Scan for the cell matching the given text and deliver its (x, y) coordinate at center. 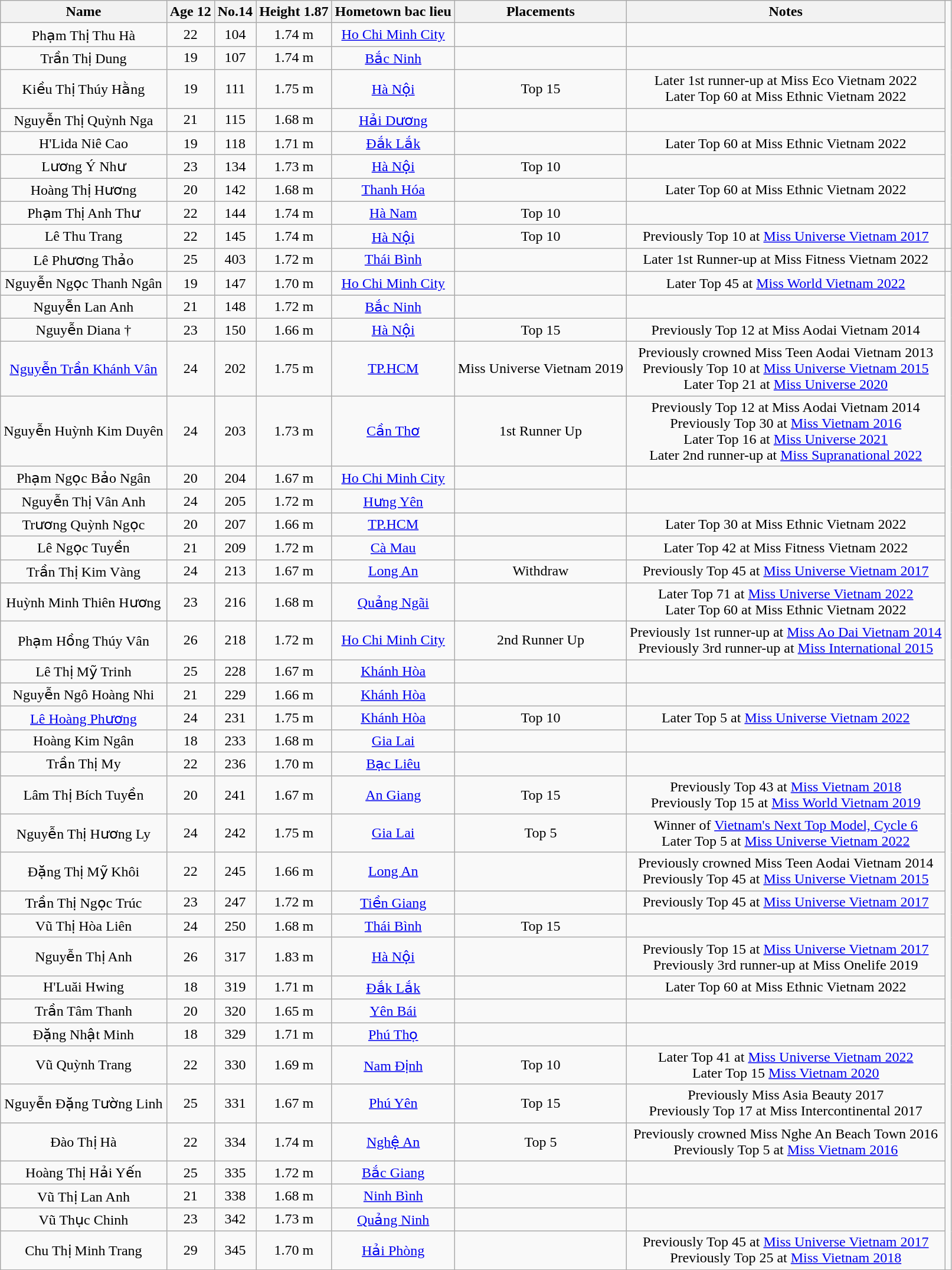
Nguyễn Ngô Hoàng Nhi (84, 695)
Bắc Giang (393, 1173)
Nguyễn Diana † (84, 330)
Previously crowned Miss Teen Aodai Vietnam 2013Previously Top 10 at Miss Universe Vietnam 2015Later Top 21 at Miss Universe 2020 (786, 369)
H'Lida Niê Cao (84, 143)
Thanh Hóa (393, 190)
Kiều Thị Thúy Hằng (84, 89)
331 (235, 1104)
342 (235, 1219)
245 (235, 871)
Phú Yên (393, 1104)
Hoàng Kim Ngân (84, 741)
319 (235, 987)
Winner of Vietnam's Next Top Model, Cycle 6Later Top 5 at Miss Universe Vietnam 2022 (786, 833)
Hưng Yên (393, 501)
Withdraw (541, 571)
Previously Top 10 at Miss Universe Vietnam 2017 (786, 237)
241 (235, 794)
Notes (786, 12)
Vũ Thị Lan Anh (84, 1196)
207 (235, 525)
218 (235, 641)
Đào Thị Hà (84, 1141)
Huỳnh Minh Thiên Hương (84, 602)
1.69 m (294, 1065)
Nam Định (393, 1065)
Ninh Bình (393, 1196)
345 (235, 1250)
150 (235, 330)
Lê Thu Trang (84, 237)
Previously Top 15 at Miss Universe Vietnam 2017Previously 3rd runner-up at Miss Onelife 2019 (786, 956)
317 (235, 956)
229 (235, 695)
148 (235, 307)
Placements (541, 12)
204 (235, 478)
Đặng Nhật Minh (84, 1034)
Trần Tâm Thanh (84, 1011)
107 (235, 58)
330 (235, 1065)
231 (235, 718)
Age 12 (190, 12)
233 (235, 741)
Previously crowned Miss Nghe An Beach Town 2016Previously Top 5 at Miss Vietnam 2016 (786, 1141)
Lê Thị Mỹ Trinh (84, 672)
320 (235, 1011)
29 (190, 1250)
Previously Miss Asia Beauty 2017Previously Top 17 at Miss Intercontinental 2017 (786, 1104)
1.65 m (294, 1011)
Nguyễn Thị Vân Anh (84, 501)
Lê Phương Thảo (84, 260)
2nd Runner Up (541, 641)
Phạm Thị Anh Thư (84, 213)
1st Runner Up (541, 431)
Miss Universe Vietnam 2019 (541, 369)
Nguyễn Thị Quỳnh Nga (84, 120)
Phạm Thị Thu Hà (84, 35)
1.83 m (294, 956)
Nguyễn Thị Hương Ly (84, 833)
Hải Phòng (393, 1250)
Vũ Quỳnh Trang (84, 1065)
Tiền Giang (393, 902)
209 (235, 548)
111 (235, 89)
115 (235, 120)
Lương Ý Như (84, 166)
213 (235, 571)
118 (235, 143)
329 (235, 1034)
Quảng Ngãi (393, 602)
Cần Thơ (393, 431)
Lê Ngọc Tuyền (84, 548)
Later Top 71 at Miss Universe Vietnam 2022Later Top 60 at Miss Ethnic Vietnam 2022 (786, 602)
242 (235, 833)
Trần Thị Kim Vàng (84, 571)
Hoàng Thị Hương (84, 190)
Lê Hoàng Phương (84, 718)
No.14 (235, 12)
Trương Quỳnh Ngọc (84, 525)
Later 1st Runner-up at Miss Fitness Vietnam 2022 (786, 260)
228 (235, 672)
335 (235, 1173)
Nguyễn Trần Khánh Vân (84, 369)
205 (235, 501)
Later Top 30 at Miss Ethnic Vietnam 2022 (786, 525)
338 (235, 1196)
Quảng Ninh (393, 1219)
Previously Top 12 at Miss Aodai Vietnam 2014 (786, 330)
Lâm Thị Bích Tuyền (84, 794)
Later Top 45 at Miss World Vietnam 2022 (786, 283)
202 (235, 369)
Hoàng Thị Hải Yến (84, 1173)
Yên Bái (393, 1011)
Chu Thị Minh Trang (84, 1250)
Previously crowned Miss Teen Aodai Vietnam 2014Previously Top 45 at Miss Universe Vietnam 2015 (786, 871)
203 (235, 431)
Phú Thọ (393, 1034)
Phạm Hồng Thúy Vân (84, 641)
Later Top 5 at Miss Universe Vietnam 2022 (786, 718)
250 (235, 926)
147 (235, 283)
Phạm Ngọc Bảo Ngân (84, 478)
Previously 1st runner-up at Miss Ao Dai Vietnam 2014Previously 3rd runner-up at Miss International 2015 (786, 641)
Height 1.87 (294, 12)
403 (235, 260)
Trần Thị Ngọc Trúc (84, 902)
134 (235, 166)
Nguyễn Huỳnh Kim Duyên (84, 431)
Later Top 41 at Miss Universe Vietnam 2022Later Top 15 Miss Vietnam 2020 (786, 1065)
Vũ Thục Chinh (84, 1219)
Nguyễn Đặng Tường Linh (84, 1104)
145 (235, 237)
Hải Dương (393, 120)
Trần Thị Dung (84, 58)
Vũ Thị Hòa Liên (84, 926)
H'Luăi Hwing (84, 987)
144 (235, 213)
Previously Top 45 at Miss Universe Vietnam 2017Previously Top 25 at Miss Vietnam 2018 (786, 1250)
Previously Top 43 at Miss Vietnam 2018Previously Top 15 at Miss World Vietnam 2019 (786, 794)
Hometown bac lieu (393, 12)
Nguyễn Thị Anh (84, 956)
Đặng Thị Mỹ Khôi (84, 871)
An Giang (393, 794)
Later Top 42 at Miss Fitness Vietnam 2022 (786, 548)
216 (235, 602)
Bạc Liêu (393, 764)
Nguyễn Ngọc Thanh Ngân (84, 283)
Later 1st runner-up at Miss Eco Vietnam 2022Later Top 60 at Miss Ethnic Vietnam 2022 (786, 89)
Nghệ An (393, 1141)
104 (235, 35)
142 (235, 190)
Hà Nam (393, 213)
236 (235, 764)
Cà Mau (393, 548)
334 (235, 1141)
247 (235, 902)
Name (84, 12)
Nguyễn Lan Anh (84, 307)
Trần Thị My (84, 764)
